Locate the cell with the specified text and output its [X, Y] center coordinate. 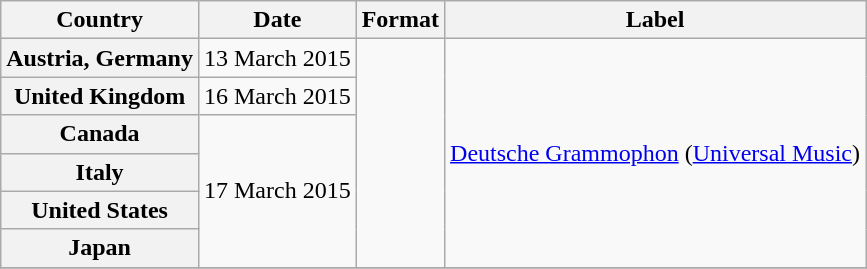
Japan [100, 248]
17 March 2015 [277, 191]
Italy [100, 172]
United Kingdom [100, 96]
16 March 2015 [277, 96]
Date [277, 20]
Label [656, 20]
Format [400, 20]
Austria, Germany [100, 58]
Country [100, 20]
Deutsche Grammophon (Universal Music) [656, 153]
Canada [100, 134]
13 March 2015 [277, 58]
United States [100, 210]
